From the cell containing the given text, extract its center point as (X, Y) coordinate. 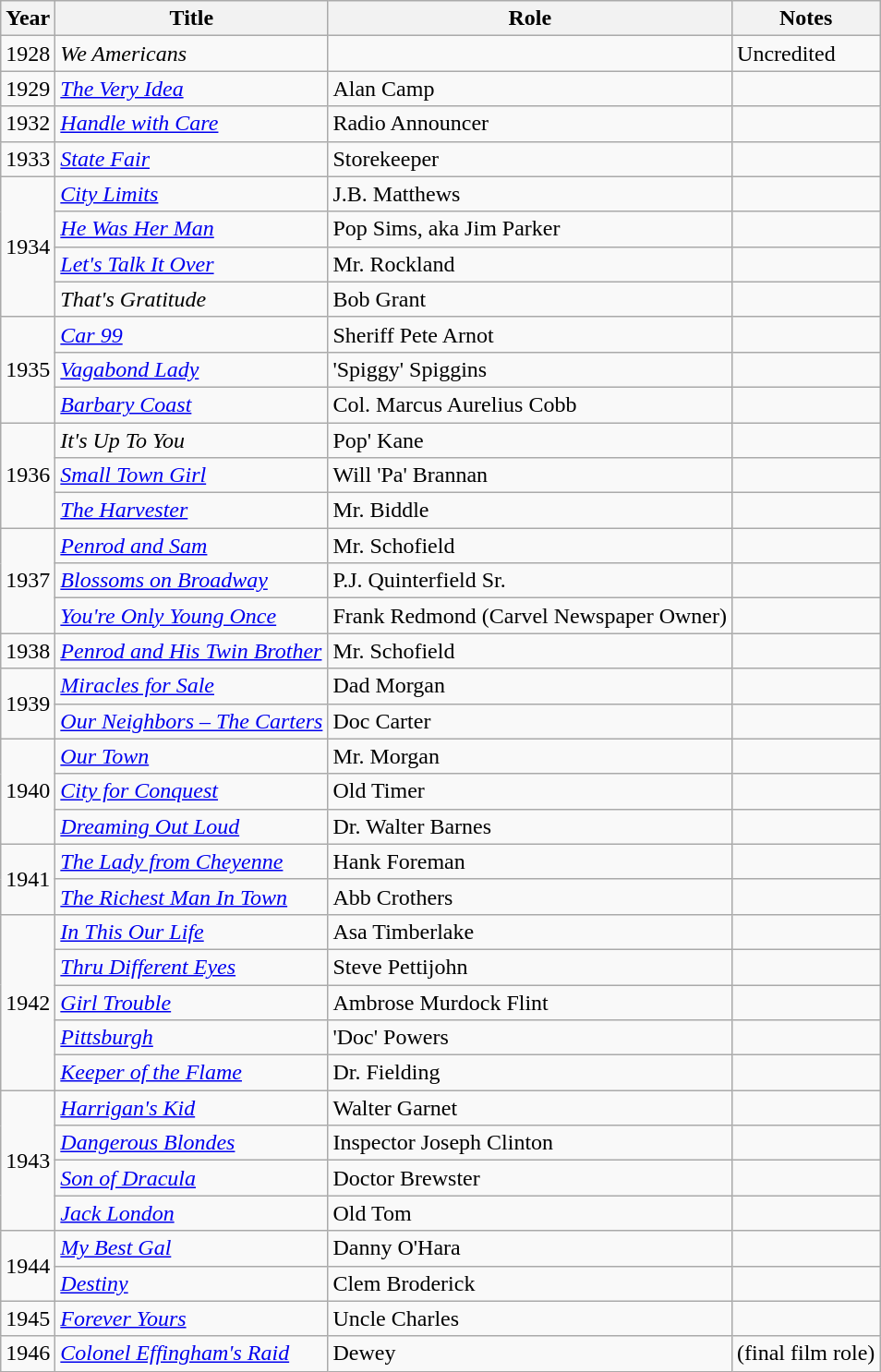
1932 (28, 124)
Let's Talk It Over (192, 264)
Storekeeper (530, 159)
Mr. Morgan (530, 756)
The Lady from Cheyenne (192, 861)
Mr. Biddle (530, 511)
Our Town (192, 756)
Dr. Walter Barnes (530, 826)
Our Neighbors – The Carters (192, 721)
Pop' Kane (530, 440)
1928 (28, 54)
Doctor Brewster (530, 1178)
1935 (28, 369)
Blossoms on Broadway (192, 581)
1942 (28, 1002)
Thru Different Eyes (192, 967)
Son of Dracula (192, 1178)
1929 (28, 89)
Dad Morgan (530, 686)
1934 (28, 247)
1939 (28, 704)
Danny O'Hara (530, 1248)
J.B. Matthews (530, 194)
We Americans (192, 54)
Mr. Rockland (530, 264)
Girl Trouble (192, 1002)
P.J. Quinterfield Sr. (530, 581)
Car 99 (192, 334)
Radio Announcer (530, 124)
1941 (28, 879)
Handle with Care (192, 124)
Penrod and His Twin Brother (192, 651)
City Limits (192, 194)
Title (192, 18)
Vagabond Lady (192, 369)
Doc Carter (530, 721)
Barbary Coast (192, 404)
'Doc' Powers (530, 1038)
It's Up To You (192, 440)
1933 (28, 159)
1940 (28, 791)
In This Our Life (192, 932)
He Was Her Man (192, 229)
State Fair (192, 159)
Old Tom (530, 1213)
Inspector Joseph Clinton (530, 1143)
Dr. Fielding (530, 1073)
Notes (806, 18)
Destiny (192, 1283)
Uncle Charles (530, 1318)
That's Gratitude (192, 299)
Penrod and Sam (192, 546)
1946 (28, 1354)
Alan Camp (530, 89)
Miracles for Sale (192, 686)
Colonel Effingham's Raid (192, 1354)
'Spiggy' Spiggins (530, 369)
You're Only Young Once (192, 616)
Keeper of the Flame (192, 1073)
The Very Idea (192, 89)
Bob Grant (530, 299)
Pop Sims, aka Jim Parker (530, 229)
Sheriff Pete Arnot (530, 334)
Small Town Girl (192, 475)
1936 (28, 475)
The Harvester (192, 511)
My Best Gal (192, 1248)
Walter Garnet (530, 1108)
Steve Pettijohn (530, 967)
Forever Yours (192, 1318)
Clem Broderick (530, 1283)
Uncredited (806, 54)
1938 (28, 651)
Col. Marcus Aurelius Cobb (530, 404)
Frank Redmond (Carvel Newspaper Owner) (530, 616)
Ambrose Murdock Flint (530, 1002)
Dewey (530, 1354)
1945 (28, 1318)
(final film role) (806, 1354)
The Richest Man In Town (192, 897)
Jack London (192, 1213)
Dangerous Blondes (192, 1143)
City for Conquest (192, 791)
Dreaming Out Loud (192, 826)
Role (530, 18)
1944 (28, 1266)
Hank Foreman (530, 861)
Abb Crothers (530, 897)
1943 (28, 1161)
Old Timer (530, 791)
Pittsburgh (192, 1038)
Year (28, 18)
Will 'Pa' Brannan (530, 475)
1937 (28, 581)
Harrigan's Kid (192, 1108)
Asa Timberlake (530, 932)
